Return (X, Y) of the center of cell containing provided text 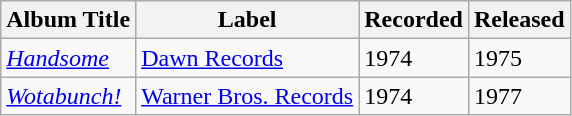
Label (248, 20)
Dawn Records (248, 58)
Released (519, 20)
1975 (519, 58)
1977 (519, 96)
Handsome (68, 58)
Album Title (68, 20)
Warner Bros. Records (248, 96)
Recorded (414, 20)
Wotabunch! (68, 96)
